Output the (X, Y) coordinate of the center of the cell containing the given text.  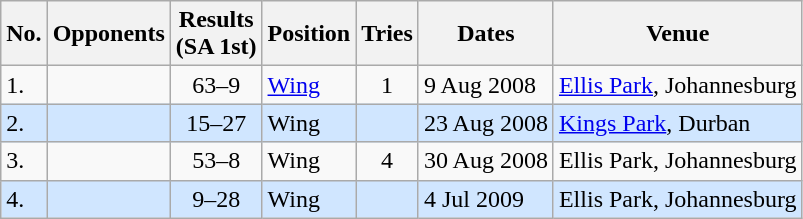
Position (309, 34)
9–28 (216, 199)
2. (24, 123)
Dates (486, 34)
No. (24, 34)
4. (24, 199)
1. (24, 85)
4 Jul 2009 (486, 199)
23 Aug 2008 (486, 123)
63–9 (216, 85)
53–8 (216, 161)
3. (24, 161)
Kings Park, Durban (678, 123)
1 (388, 85)
Opponents (108, 34)
9 Aug 2008 (486, 85)
Venue (678, 34)
4 (388, 161)
30 Aug 2008 (486, 161)
Results(SA 1st) (216, 34)
15–27 (216, 123)
Tries (388, 34)
